Locate the cell with the specified text and output its [x, y] center coordinate. 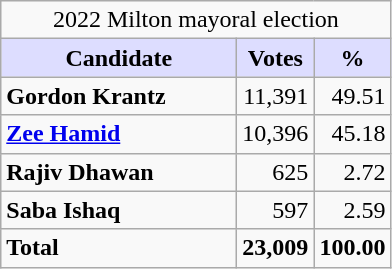
2.59 [352, 210]
10,396 [276, 134]
2.72 [352, 172]
625 [276, 172]
Rajiv Dhawan [119, 172]
Total [119, 248]
2022 Milton mayoral election [196, 20]
100.00 [352, 248]
Saba Ishaq [119, 210]
% [352, 58]
49.51 [352, 96]
11,391 [276, 96]
23,009 [276, 248]
Gordon Krantz [119, 96]
597 [276, 210]
45.18 [352, 134]
Candidate [119, 58]
Votes [276, 58]
Zee Hamid [119, 134]
